From the cell containing the given text, extract its center point as [x, y] coordinate. 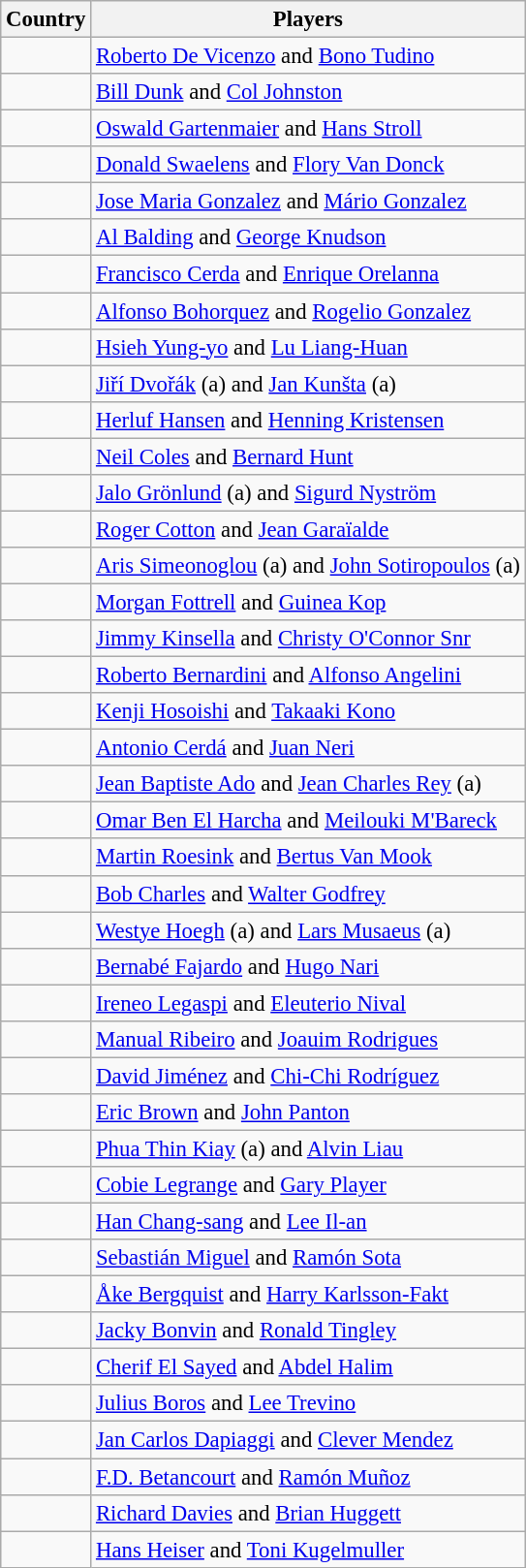
Jan Carlos Dapiaggi and Clever Mendez [308, 1440]
Ireneo Legaspi and Eleuterio Nival [308, 1003]
Bob Charles and Walter Godfrey [308, 894]
Manual Ribeiro and Joauim Rodrigues [308, 1040]
Cobie Legrange and Gary Player [308, 1185]
Kenji Hosoishi and Takaaki Kono [308, 711]
Han Chang-sang and Lee Il-an [308, 1222]
Bill Dunk and Col Johnston [308, 92]
Morgan Fottrell and Guinea Kop [308, 602]
Omar Ben El Harcha and Meilouki M'Bareck [308, 821]
Phua Thin Kiay (a) and Alvin Liau [308, 1148]
Cherif El Sayed and Abdel Halim [308, 1367]
Jiří Dvořák (a) and Jan Kunšta (a) [308, 384]
Aris Simeonoglou (a) and John Sotiropoulos (a) [308, 566]
Westye Hoegh (a) and Lars Musaeus (a) [308, 930]
Roger Cotton and Jean Garaïalde [308, 529]
Donald Swaelens and Flory Van Donck [308, 165]
Francisco Cerda and Enrique Orelanna [308, 274]
Alfonso Bohorquez and Rogelio Gonzalez [308, 311]
Richard Davies and Brian Huggett [308, 1513]
Åke Bergquist and Harry Karlsson-Fakt [308, 1295]
Oswald Gartenmaier and Hans Stroll [308, 129]
Country [46, 19]
Antonio Cerdá and Juan Neri [308, 748]
Jacky Bonvin and Ronald Tingley [308, 1331]
Jimmy Kinsella and Christy O'Connor Snr [308, 639]
Bernabé Fajardo and Hugo Nari [308, 966]
Roberto De Vicenzo and Bono Tudino [308, 56]
Jose Maria Gonzalez and Mário Gonzalez [308, 202]
Eric Brown and John Panton [308, 1113]
F.D. Betancourt and Ramón Muñoz [308, 1477]
Sebastián Miguel and Ramón Sota [308, 1258]
Al Balding and George Knudson [308, 237]
Roberto Bernardini and Alfonso Angelini [308, 675]
Jalo Grönlund (a) and Sigurd Nyström [308, 493]
Players [308, 19]
Martin Roesink and Bertus Van Mook [308, 858]
Jean Baptiste Ado and Jean Charles Rey (a) [308, 784]
Herluf Hansen and Henning Kristensen [308, 420]
Julius Boros and Lee Trevino [308, 1404]
Hans Heiser and Toni Kugelmuller [308, 1550]
Hsieh Yung-yo and Lu Liang-Huan [308, 347]
Neil Coles and Bernard Hunt [308, 456]
David Jiménez and Chi-Chi Rodríguez [308, 1076]
